Pinpoint the cell where the given text exists, returning its (x, y) midpoint coordinate. 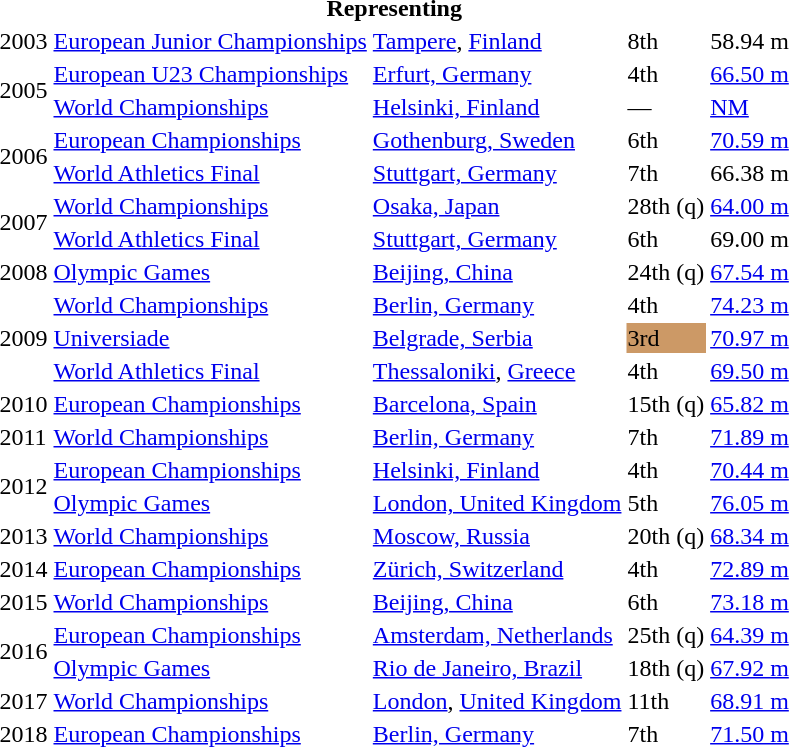
— (666, 107)
15th (q) (666, 404)
Tampere, Finland (497, 41)
Rio de Janeiro, Brazil (497, 668)
Universiade (210, 338)
European Junior Championships (210, 41)
Belgrade, Serbia (497, 338)
28th (q) (666, 206)
8th (666, 41)
Osaka, Japan (497, 206)
Thessaloniki, Greece (497, 371)
20th (q) (666, 536)
5th (666, 503)
Barcelona, Spain (497, 404)
Zürich, Switzerland (497, 569)
3rd (666, 338)
Gothenburg, Sweden (497, 140)
Moscow, Russia (497, 536)
11th (666, 701)
Amsterdam, Netherlands (497, 635)
European U23 Championships (210, 74)
Erfurt, Germany (497, 74)
18th (q) (666, 668)
25th (q) (666, 635)
24th (q) (666, 272)
